Identify which cell holds the provided text, then report its [X, Y] central coordinate. 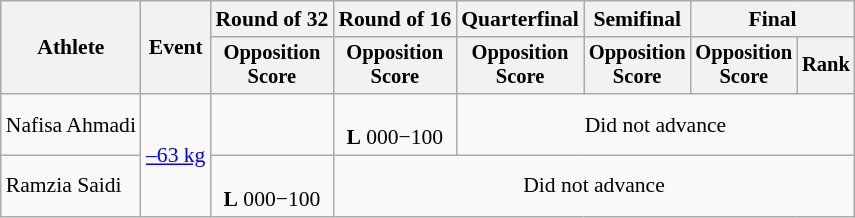
Round of 16 [394, 19]
Quarterfinal [520, 19]
Ramzia Saidi [71, 186]
–63 kg [176, 155]
Athlete [71, 48]
Event [176, 48]
Final [772, 19]
Round of 32 [272, 19]
Rank [826, 66]
Semifinal [638, 19]
Nafisa Ahmadi [71, 124]
